For the text-containing cell, return its midpoint in (x, y) coordinate format. 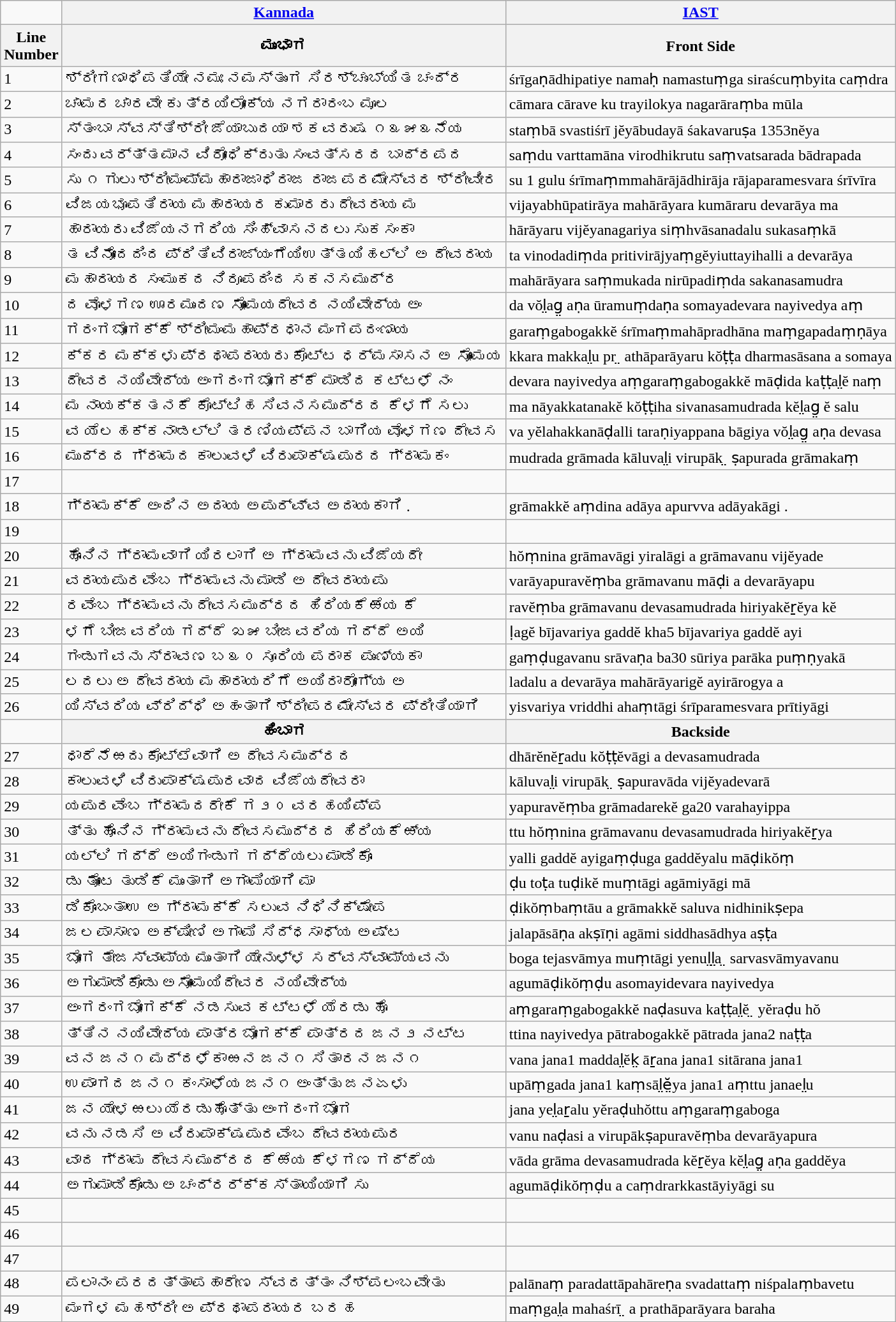
26 (31, 707)
14 (31, 407)
da vŏl̤ag̤ aṇa ūramuṃdaṇa somayadevara nayivedya aṃ (701, 305)
4 (31, 155)
ಮುದ್ರದ ಗ್ರಾಮದ ಕಾಲುವಳಿ ವಿರುಪಾಕ್ಷಪುರದ ಗ್ರಾಮಕಂ (283, 457)
Kannada (283, 13)
agumāḍikŏṃḍu asomayidevara nayivedya (701, 984)
ttu hŏṃnina grāmavanu devasamudrada hiriyakĕṟya (701, 832)
aṃgaraṃgabogakkĕ naḍasuva kaṭṭal̤ĕ ̤ yĕraḍu hŏ (701, 1009)
40 (31, 1085)
38 (31, 1034)
ತ ವಿನೋದದಿಂದ ಪ್ರಿತಿವಿರಾಜ್ಯಂಗೆಯಿಉತ್ತಯಿಹಲ್ಲಿ ಅ ದೇವರಾಯ (283, 255)
25 (31, 682)
agumāḍikŏṃḍu a caṃdrarkkastāyiyāgi su (701, 1185)
ವರಾಯಪುರವೆಂಬ ಗ್ರಾಮವನು ಮಾಡಿ ಅ ದೇವರಾಯಪು (283, 582)
ma nāyakkatanakĕ kŏṭṭiha sivanasamudrada kĕl̤ag̤ ĕ salu (701, 407)
yisvariya vriddhi ahaṃtāgi śrīparamesvara prītiyāgi (701, 707)
19 (31, 531)
ಅಗುಮಾಡಿಕೊಂಡು ಅಸೋಮಯಿದೇವರ ನಯಿವೇದ್ಯ (283, 984)
ladalu a devarāya mahārāyarigĕ ayirārogya a (701, 682)
27 (31, 756)
ಡಿಕೊಂಬಂತಾಉ ಅ ಗ್ರಾಮಕ್ಕೆ ಸಲುವ ನಿಧಿನಿಕ್ಷೇಪ (283, 908)
6 (31, 205)
ಕ್ಕರ ಮಕ್ಕಳು ಪ್ರಥಾಪರಾಯರು ಕೊಟ್ಟ ಧರ್ಮಸಾಸನ ಅ ಸೋಮಯ (283, 356)
ವಿಜಯಭೂಪತಿರಾಯ ಮಹಾರಾಯರ ಕುಮಾರರು ದೇವರಾಯ ಮ (283, 205)
grāmakkĕ aṃdina adāya apurvva adāyakāgi . (701, 506)
palānaṃ paradattāpahāreṇa svadattaṃ niśpalaṃbavetu (701, 1284)
43 (31, 1161)
33 (31, 908)
ravĕṃba grāmavanu devasamudrada hiriyakĕṟĕya kĕ (701, 606)
ಸಂದು ವರ್ತ್ತಮಾನ ವಿರೋಧಿಕ್ರುತು ಸಂವತ್ಸರದ ಬಾದ್ರಪದ (283, 155)
ವನ ಜನ೧ ಮದ್ದಳೆಕಾಱನ ಜನ೧ ಸಿತಾರನ ಜನ೧ (283, 1059)
mudrada grāmada kāluval̤i virupāk ̤ ṣapurada grāmakaṃ (701, 457)
ಪಲಾನಂ ಪರದತ್ತಾಪಹಾರೇಣ ಸ್ವದತ್ತಂ ನಿಶ್ಪಲಂಬವೇತು (283, 1284)
ಹಿಂಬಾಗ (283, 731)
12 (31, 356)
Front Side (701, 46)
upāṃgada jana1 kaṃsāl̤ĕ̤ya jana1 aṃttu janael̤u (701, 1085)
ಲದಲು ಅ ದೇವರಾಯ ಮಹಾರಾಯರಿಗೆ ಅಯಿರಾರೋಗ್ಯ ಅ (283, 682)
varāyapuravĕṃba grāmavanu māḍi a devarāyapu (701, 582)
10 (31, 305)
36 (31, 984)
30 (31, 832)
ಅಗುಮಾಡಿಕೊಂಡು ಅ ಚಂದ್ರರ್ಕ್ಕಸ್ತಾಯಿಯಾಗಿ ಸು (283, 1185)
13 (31, 381)
29 (31, 807)
ḍu toṭa tuḍikĕ muṃtāgi agāmiyāgi mā (701, 882)
42 (31, 1135)
46 (31, 1235)
vijayabhūpatirāya mahārāyara kumāraru devarāya ma (701, 205)
ḍikŏṃbaṃtāu a grāmakkĕ saluva nidhinikṣepa (701, 908)
ಮುಂಭಾಗ (283, 46)
mahārāyara saṃmukada nirūpadiṃda sakanasamudra (701, 280)
7 (31, 230)
ಜನ ಯೇಳಱಲು ಯೆರಡುಹೊತ್ತು ಅಂಗರಂಗಬೋಗ (283, 1109)
ಸ್ತಂಬಾ ಸ್ವಸ್ತಿಶ್ರೀ ಜೆಯಾಬುದಯಾ ಶಕವರುಷ ೧೩೫೩ನೆಯ (283, 130)
11 (31, 331)
23 (31, 632)
ḷagĕ bījavariya gaddĕ kha5 bījavariya gaddĕ ayi (701, 632)
41 (31, 1109)
39 (31, 1059)
jalapāsāṇa akṣīṇi agāmi siddhasādhya aṣṭa (701, 933)
ಅಂಗರಂಗಬೋಗಕ್ಕೆ ನಡಸುವ ಕಟ್ಟಳೆ ಯೆರಡು ಹೊ (283, 1009)
ವನು ನಡಸಿ ಅ ವಿರುಪಾಕ್ಷಪುರವೆಂಬ ದೇವರಾಯಪುರ (283, 1135)
ಗ್ರಾಮಕ್ಕೆ ಅಂದಿನ ಅದಾಯ ಅಪುರ್ವ್ವ ಅದಾಯಕಾಗಿ . (283, 506)
15 (31, 432)
ttina nayivedya pātrabogakkĕ pātrada jana2 naṭṭa (701, 1034)
37 (31, 1009)
su 1 gulu śrīmaṃmmahārājādhirāja rājaparamesvara śrīvīra (701, 180)
ಶ್ರೀಗಣಾಧಿಪತಿಯೇ ನಮಃ ನಮಸ್ತುಂಗ ಸಿರಶ್ಚುಂಬ್ಯಿತ ಚಂದ್ರ (283, 79)
ತ್ತು ಹೊಂನಿನ ಗ್ರಾಮವನು ದೇವಸಮುದ್ರದ ಹಿರಿಯಕೆಱ್ಯ (283, 832)
ಮಂಗಳ ಮಹಶ್ರೀ ಅ ಪ್ರಥಾಪರಾಯರ ಬರಹ (283, 1309)
ಮ ನಾಯಕ್ಕತನಕೆ ಕೊಟ್ಟಿಹ ಸಿವನಸಮುದ್ರದ ಕೆಳಗೆ ಸಲು (283, 407)
ಜಲಪಾಸಾಣ ಅಕ್ಷೀಣಿ ಅಗಾಮಿ ಸಿದ್ಧಸಾಧ್ಯ ಅಷ್ಟ (283, 933)
ವ ಯೆಲಹಕ್ಕನಾಡಲ್ಲಿ ತರಣಿಯಪ್ಪನ ಬಾಗಿಯ ವೊಳಗಣ ದೇವಸ (283, 432)
vāda grāma devasamudrada kĕṟĕya kĕl̤ag̤ aṇa gaddĕya (701, 1161)
LineNumber (31, 46)
vana jana1 maddal̤ĕk̤ āṟana jana1 sitārana jana1 (701, 1059)
8 (31, 255)
boga tejasvāmya muṃtāgi yenul̤l̤̤a ̤ sarvasvāmyavanu (701, 958)
ಳಗೆ ಬೀಜವರಿಯ ಗದ್ದೆ ಖ೫ ಬೀಜವರಿಯ ಗದ್ದೆ ಅಯಿ (283, 632)
garaṃgabogakkĕ śrīmaṃmahāpradhāna maṃgapadaṃṇāya (701, 331)
cāmara cārave ku trayilokya nagarāraṃba mūla (701, 104)
ಮಹಾರಾಯರ ಸಂಮುಕದ ನಿರೂಪದಿಂದ ಸಕನಸಮುದ್ರ (283, 280)
dhārĕnĕṟadu kŏṭṭĕvāgi a devasamudrada (701, 756)
ಕಾಲುವಳಿ ವಿರುಪಾಕ್ಷಪುರವಾದ ವಿಜೆಯದೇವರಾ (283, 781)
maṃgal̤a mahaśrī ̤ a prathāparāyara baraha (701, 1309)
jana yel̤aṟ̤alu yĕraḍuhŏttu aṃgaraṃgaboga (701, 1109)
ಸು ೧ ಗುಲು ಶ್ರೀಮಂಮ್ಮಹಾರಾಜಾಧಿರಾಜ ರಾಜಪರಮೇಸ್ವರ ಶ್ರೀವೀರ (283, 180)
ಡು ತೋಟ ತುಡಿಕೆ ಮುಂತಾಗಿ ಅಗಾಮಿಯಾಗಿ ಮಾ (283, 882)
va yĕlahakkanāḍalli taraṇiyappana bāgiya vŏl̤ag̤ aṇa devasa (701, 432)
śrīgaṇādhipatiye namaḥ namastuṃga siraścuṃbyita caṃdra (701, 79)
IAST (701, 13)
24 (31, 657)
saṃdu varttamāna virodhikrutu saṃvatsarada bādrapada (701, 155)
ವಾದ ಗ್ರಾಮ ದೇವಸಮುದ್ರದ ಕೆಱೆಯ ಕೆಳಗಣ ಗದ್ದೆಯ (283, 1161)
ತ್ತಿನ ನಯಿವೇದ್ಯ ಪಾತ್ರಬೋಗಕ್ಕೆ ಪಾತ್ರದ ಜನ೨ ನಟ್ಟ (283, 1034)
49 (31, 1309)
ಬೋಗ ತೇಜಸ್ವಾಮ್ಯ ಮುಂತಾಗಿ ಯೇನುಳ್ಳ ಸರ್ವಸ್ವಾಮ್ಯವನು (283, 958)
1 (31, 79)
ಚಾಮರ ಚಾರವೇ ಕು ತ್ರಯಿಲೋಕ್ಯ ನಗರಾರಂಬ ಮೂಲ (283, 104)
devara nayivedya aṃgaraṃgabogakkĕ māḍida kaṭṭal̤ĕ naṃ (701, 381)
32 (31, 882)
yalli gaddĕ ayigaṃḍuga gaddĕyalu māḍikŏṃ (701, 857)
gaṃḍugavanu srāvaṇa ba30 sūriya parāka puṃṇyakā (701, 657)
20 (31, 556)
ದೇವರ ನಯಿವೇದ್ಯ ಅಂಗರಂಗಬೋಗಕ್ಕೆ ಮಾಡಿದ ಕಟ್ಟಳೆ ನಂ (283, 381)
16 (31, 457)
22 (31, 606)
yapuravĕṃba grāmadarekĕ ga20 varahayippa (701, 807)
21 (31, 582)
hŏṃnina grāmavāgi yiralāgi a grāmavanu vijĕyade (701, 556)
ಹಾರಾಯರು ವಿಜೆಯನಗರಿಯ ಸಿಂಹ್ವಾಸನದಲು ಸುಕಸಂಕಾ (283, 230)
47 (31, 1259)
staṃbā svastiśrī jĕyābudayā śakavaruṣa 1353nĕya (701, 130)
3 (31, 130)
34 (31, 933)
ಹೊಂನಿನ ಗ್ರಾಮವಾಗಿ ಯಿರಲಾಗಿ ಅ ಗ್ರಾಮವನು ವಿಜೆಯದೇ (283, 556)
17 (31, 481)
ಗಂಡುಗವನು ಸ್ರಾವಣ ಬ೩೦ ಸೂರಿಯ ಪರಾಕ ಪುಂಣ್ಯಕಾ (283, 657)
ರವೆಂಬ ಗ್ರಾಮವನು ದೇವಸಮುದ್ರದ ಹಿರಿಯಕೆಱೆಯ ಕೆ (283, 606)
5 (31, 180)
Backside (701, 731)
2 (31, 104)
ಗರಂಗಬೋಗಕ್ಕೆ ಶ್ರೀಮಂಮಹಾಪ್ರಧಾನ ಮಂಗಪದಂಣಾಯ (283, 331)
ಧಾರೆನೆಱದು ಕೊಟ್ಟೆವಾಗಿ ಅ ದೇವಸಮುದ್ರದ (283, 756)
ದ ವೊಳಗಣ ಊರಮುಂದಣ ಸೋಮಯದೇವರ ನಯಿವೇದ್ಯ ಅಂ (283, 305)
ಯಲ್ಲಿ ಗದ್ದೆ ಅಯಿಗಂಡುಗ ಗದ್ದೆಯಲು ಮಾಡಿಕೊಂ (283, 857)
18 (31, 506)
44 (31, 1185)
28 (31, 781)
ಯಪುರವೆಂಬ ಗ್ರಾಮದರೇಕೆ ಗ೨೦ ವರಹಯಿಪ್ಪ (283, 807)
35 (31, 958)
hārāyaru vijĕyanagariya siṃhvāsanadalu sukasaṃkā (701, 230)
45 (31, 1210)
ಯಿಸ್ವರಿಯ ವ್ರಿದ್ಧಿ ಅಹಂತಾಗಿ ಶ್ರೀಪರಮೇಸ್ವರ ಪ್ರೀತಿಯಾಗಿ (283, 707)
31 (31, 857)
vanu naḍasi a virupākṣapuravĕṃba devarāyapura (701, 1135)
kāluval̤i virupāk ̤ ṣapuravāda vijĕyadevarā (701, 781)
ಉಪಾಂಗದ ಜನ೧ ಕಂಸಾಳೆಯ ಜನ೧ ಅಂತ್ತು ಜನಏಳು (283, 1085)
9 (31, 280)
48 (31, 1284)
kkara makkal̤u pr ̤ athāparāyaru kŏṭṭa dharmasāsana a somaya (701, 356)
ta vinodadiṃda pritivirājyaṃgĕyiuttayihalli a devarāya (701, 255)
